Return (x, y) of the center of cell containing provided text 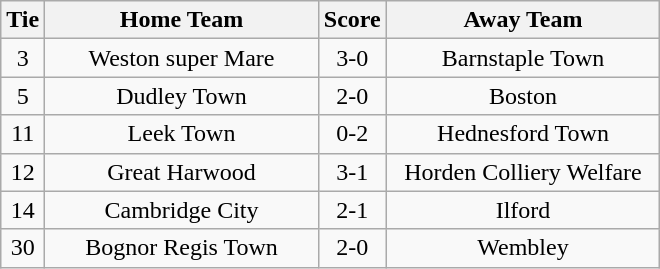
Cambridge City (182, 210)
Score (352, 20)
3-1 (352, 172)
Tie (23, 20)
Away Team (523, 20)
Bognor Regis Town (182, 248)
Wembley (523, 248)
Horden Colliery Welfare (523, 172)
0-2 (352, 134)
3-0 (352, 58)
Weston super Mare (182, 58)
Dudley Town (182, 96)
11 (23, 134)
Boston (523, 96)
Home Team (182, 20)
14 (23, 210)
2-1 (352, 210)
Great Harwood (182, 172)
12 (23, 172)
5 (23, 96)
Hednesford Town (523, 134)
Barnstaple Town (523, 58)
Leek Town (182, 134)
Ilford (523, 210)
3 (23, 58)
30 (23, 248)
